Locate the cell with the specified text and output its (x, y) center coordinate. 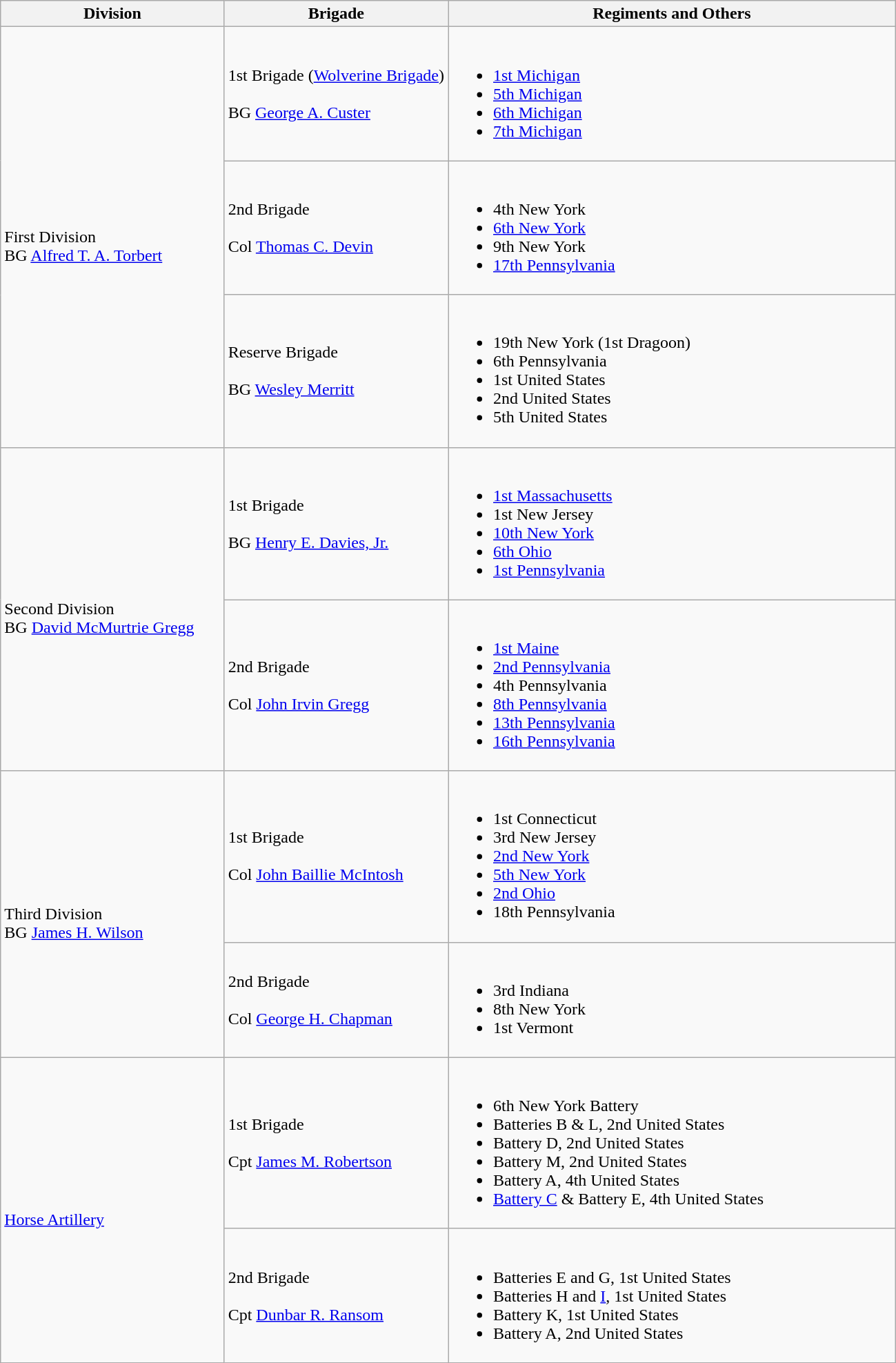
3rd Indiana8th New York1st Vermont (672, 999)
1st Brigade (Wolverine Brigade) BG George A. Custer (336, 94)
2nd Brigade Col Thomas C. Devin (336, 228)
1st Maine2nd Pennsylvania4th Pennsylvania8th Pennsylvania13th Pennsylvania16th Pennsylvania (672, 685)
1st Brigade Cpt James M. Robertson (336, 1143)
1st Brigade Col John Baillie McIntosh (336, 856)
Second Division BG David McMurtrie Gregg (112, 609)
Third Division BG James H. Wilson (112, 914)
1st Massachusetts1st New Jersey10th New York6th Ohio1st Pennsylvania (672, 523)
2nd Brigade Cpt Dunbar R. Ransom (336, 1295)
2nd Brigade Col John Irvin Gregg (336, 685)
4th New York6th New York9th New York17th Pennsylvania (672, 228)
Batteries E and G, 1st United StatesBatteries H and I, 1st United StatesBattery K, 1st United StatesBattery A, 2nd United States (672, 1295)
Horse Artillery (112, 1210)
Regiments and Others (672, 14)
First Division BG Alfred T. A. Torbert (112, 237)
1st Brigade BG Henry E. Davies, Jr. (336, 523)
19th New York (1st Dragoon)6th Pennsylvania1st United States2nd United States5th United States (672, 371)
1st Michigan5th Michigan6th Michigan7th Michigan (672, 94)
Brigade (336, 14)
2nd Brigade Col George H. Chapman (336, 999)
1st Connecticut3rd New Jersey2nd New York5th New York2nd Ohio18th Pennsylvania (672, 856)
Reserve Brigade BG Wesley Merritt (336, 371)
Division (112, 14)
